Search for the cell housing the specified text and yield its (X, Y) center coordinate. 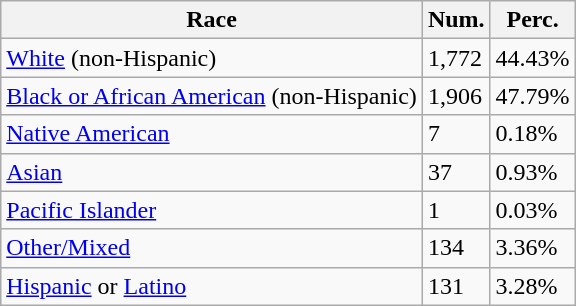
Hispanic or Latino (212, 286)
Asian (212, 172)
0.18% (532, 134)
Num. (456, 20)
0.03% (532, 210)
Black or African American (non-Hispanic) (212, 96)
Pacific Islander (212, 210)
44.43% (532, 58)
3.28% (532, 286)
1,772 (456, 58)
Perc. (532, 20)
1,906 (456, 96)
3.36% (532, 248)
7 (456, 134)
47.79% (532, 96)
1 (456, 210)
131 (456, 286)
134 (456, 248)
Native American (212, 134)
White (non-Hispanic) (212, 58)
Race (212, 20)
Other/Mixed (212, 248)
0.93% (532, 172)
37 (456, 172)
